Provide the (x, y) coordinate of the cell's center where the given text is located.  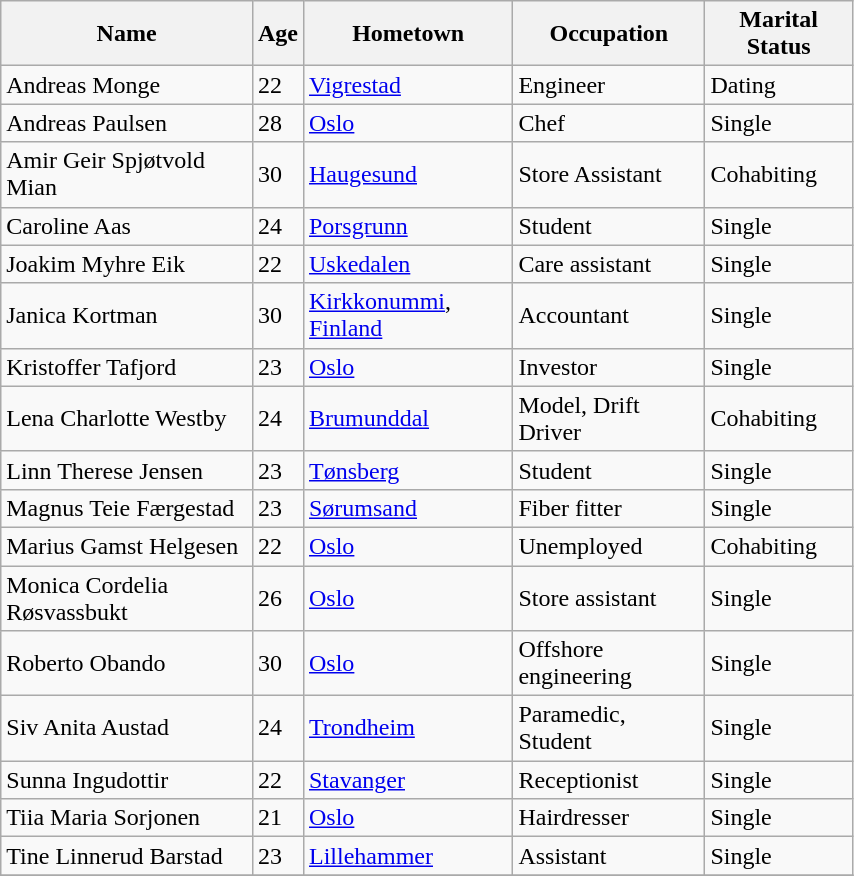
Joakim Myhre Eik (127, 264)
Janica Kortman (127, 316)
Unemployed (609, 546)
Investor (609, 367)
26 (278, 598)
Sunna Ingudottir (127, 780)
Chef (609, 123)
Assistant (609, 856)
Caroline Aas (127, 226)
Stavanger (408, 780)
Kirkkonummi, Finland (408, 316)
Linn Therese Jensen (127, 470)
Store Assistant (609, 174)
Vigrestad (408, 85)
Uskedalen (408, 264)
Tønsberg (408, 470)
Hairdresser (609, 818)
Andreas Paulsen (127, 123)
Offshore engineering (609, 664)
Lillehammer (408, 856)
Brumunddal (408, 418)
Store assistant (609, 598)
Amir Geir Spjøtvold Mian (127, 174)
Name (127, 34)
Accountant (609, 316)
Roberto Obando (127, 664)
Paramedic, Student (609, 728)
Tiia Maria Sorjonen (127, 818)
Engineer (609, 85)
Kristoffer Tafjord (127, 367)
Magnus Teie Færgestad (127, 508)
Occupation (609, 34)
Marital Status (779, 34)
Tine Linnerud Barstad (127, 856)
Trondheim (408, 728)
Dating (779, 85)
Monica Cordelia Røsvassbukt (127, 598)
Age (278, 34)
21 (278, 818)
Andreas Monge (127, 85)
Model, Drift Driver (609, 418)
Receptionist (609, 780)
Marius Gamst Helgesen (127, 546)
Porsgrunn (408, 226)
Sørumsand (408, 508)
28 (278, 123)
Fiber fitter (609, 508)
Haugesund (408, 174)
Lena Charlotte Westby (127, 418)
Care assistant (609, 264)
Hometown (408, 34)
Siv Anita Austad (127, 728)
